Identify which cell holds the provided text, then report its [x, y] central coordinate. 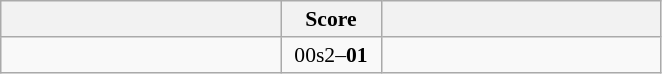
Score [331, 19]
00s2–01 [331, 55]
